Return the [X, Y] coordinate for the center point of the cell that contains the specified text.  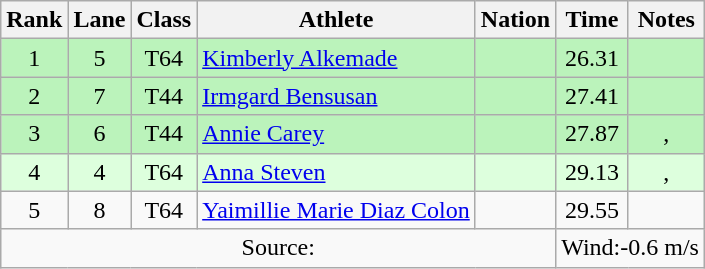
29.13 [592, 172]
Lane [100, 20]
Kimberly Alkemade [336, 58]
7 [100, 96]
Anna Steven [336, 172]
2 [34, 96]
26.31 [592, 58]
Time [592, 20]
27.87 [592, 134]
1 [34, 58]
Class [164, 20]
Annie Carey [336, 134]
6 [100, 134]
Rank [34, 20]
Nation [515, 20]
Notes [666, 20]
3 [34, 134]
Athlete [336, 20]
Irmgard Bensusan [336, 96]
27.41 [592, 96]
Source: [278, 248]
29.55 [592, 210]
Yaimillie Marie Diaz Colon [336, 210]
Wind:-0.6 m/s [630, 248]
8 [100, 210]
